Pinpoint the cell where the given text exists, returning its (x, y) midpoint coordinate. 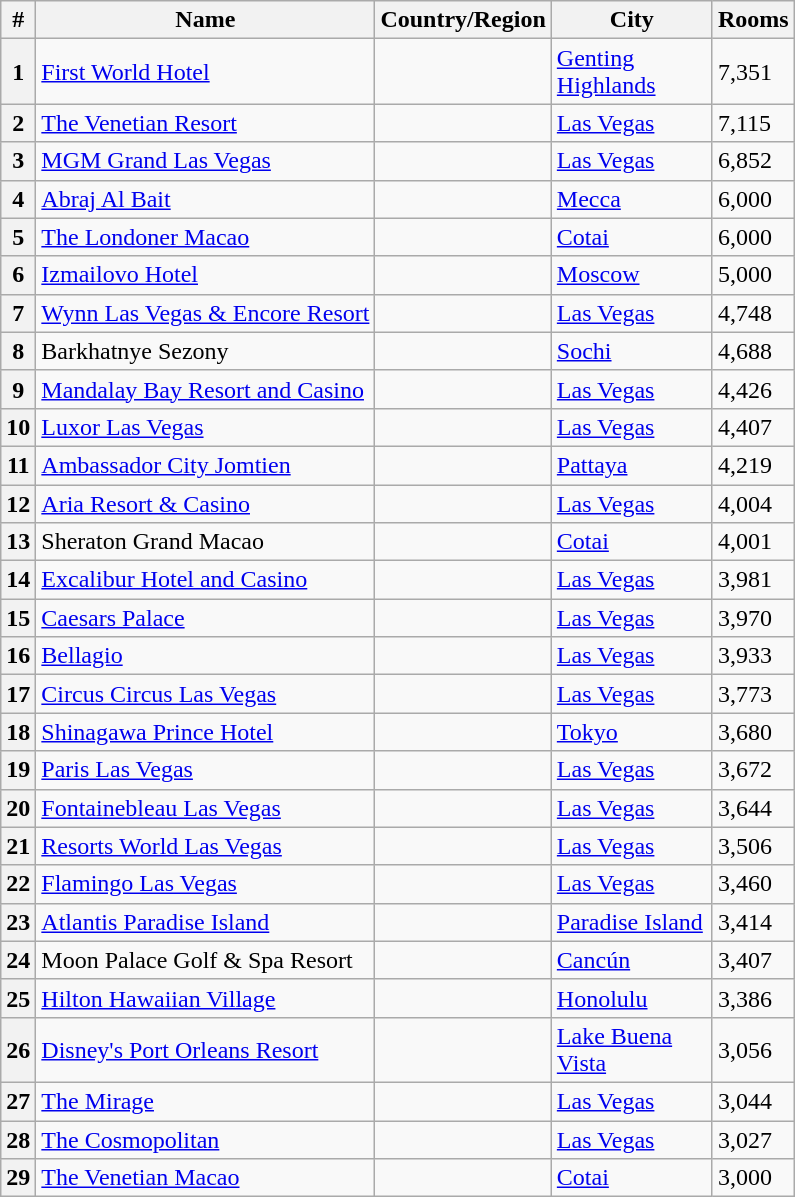
3,044 (753, 1101)
Excalibur Hotel and Casino (206, 580)
4,748 (753, 313)
24 (18, 960)
Flamingo Las Vegas (206, 884)
3,056 (753, 1050)
20 (18, 808)
# (18, 20)
Resorts World Las Vegas (206, 846)
7,351 (753, 72)
Luxor Las Vegas (206, 427)
MGM Grand Las Vegas (206, 161)
Country/Region (463, 20)
18 (18, 732)
1 (18, 72)
Bellagio (206, 656)
Aria Resort & Casino (206, 503)
3,027 (753, 1139)
3,970 (753, 618)
Sheraton Grand Macao (206, 542)
The Venetian Resort (206, 123)
25 (18, 998)
21 (18, 846)
3 (18, 161)
16 (18, 656)
Honolulu (632, 998)
4,688 (753, 351)
Wynn Las Vegas & Encore Resort (206, 313)
3,386 (753, 998)
Barkhatnye Sezony (206, 351)
3,506 (753, 846)
Sochi (632, 351)
Genting Highlands (632, 72)
Abraj Al Bait (206, 199)
10 (18, 427)
Izmailovo Hotel (206, 275)
12 (18, 503)
Rooms (753, 20)
9 (18, 389)
Name (206, 20)
First World Hotel (206, 72)
14 (18, 580)
Paradise Island (632, 922)
6 (18, 275)
The Mirage (206, 1101)
The Cosmopolitan (206, 1139)
6,852 (753, 161)
3,933 (753, 656)
The Venetian Macao (206, 1178)
Fontainebleau Las Vegas (206, 808)
4,426 (753, 389)
Paris Las Vegas (206, 770)
8 (18, 351)
3,773 (753, 694)
3,672 (753, 770)
3,680 (753, 732)
Pattaya (632, 465)
19 (18, 770)
22 (18, 884)
The Londoner Macao (206, 237)
2 (18, 123)
Cancún (632, 960)
Caesars Palace (206, 618)
5,000 (753, 275)
4,219 (753, 465)
3,414 (753, 922)
Atlantis Paradise Island (206, 922)
11 (18, 465)
Disney's Port Orleans Resort (206, 1050)
7 (18, 313)
4,004 (753, 503)
Mandalay Bay Resort and Casino (206, 389)
Moon Palace Golf & Spa Resort (206, 960)
3,644 (753, 808)
29 (18, 1178)
17 (18, 694)
Shinagawa Prince Hotel (206, 732)
3,460 (753, 884)
27 (18, 1101)
Moscow (632, 275)
7,115 (753, 123)
4,407 (753, 427)
28 (18, 1139)
Ambassador City Jomtien (206, 465)
Lake Buena Vista (632, 1050)
4 (18, 199)
3,000 (753, 1178)
5 (18, 237)
Tokyo (632, 732)
26 (18, 1050)
15 (18, 618)
4,001 (753, 542)
Mecca (632, 199)
3,407 (753, 960)
Hilton Hawaiian Village (206, 998)
Circus Circus Las Vegas (206, 694)
13 (18, 542)
3,981 (753, 580)
23 (18, 922)
City (632, 20)
